From the cell containing the given text, extract its center point as (X, Y) coordinate. 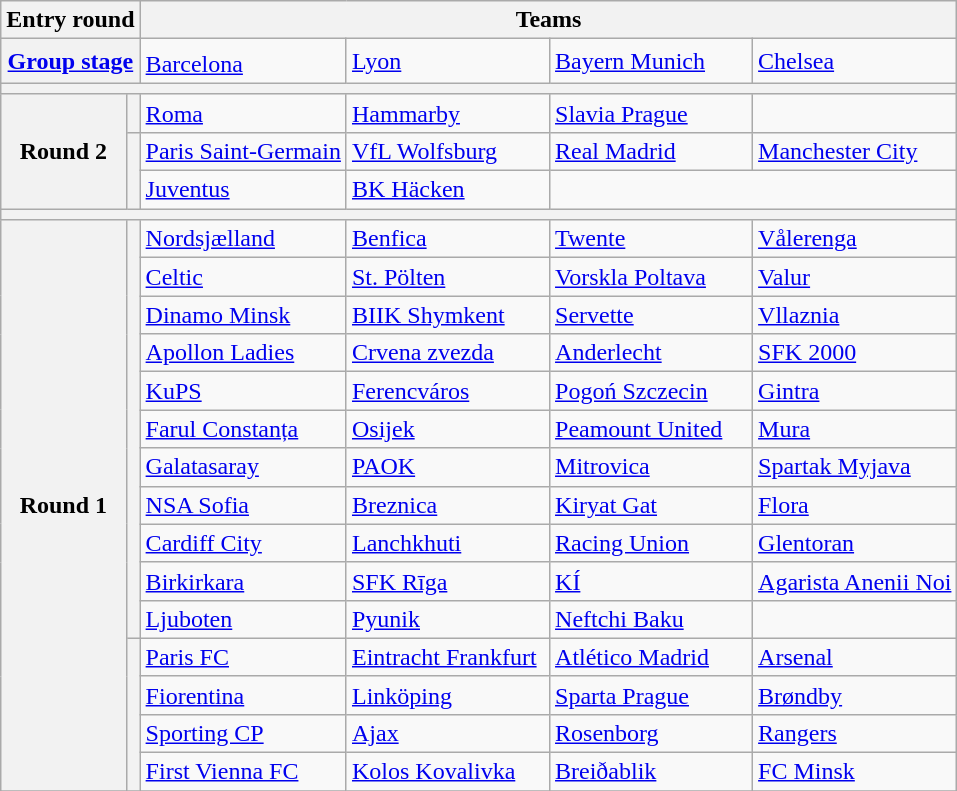
Vålerenga (855, 239)
Farul Constanța (243, 429)
Vllaznia (855, 315)
PAOK (448, 467)
Dinamo Minsk (243, 315)
Paris FC (243, 657)
Ljuboten (243, 619)
Valur (855, 277)
First Vienna FC (243, 772)
Pogoń Szczecin (652, 391)
Nordsjælland (243, 239)
BIIK Shymkent (448, 315)
Servette (652, 315)
Cardiff City (243, 543)
Peamount United (652, 429)
Eintracht Frankfurt (448, 657)
Arsenal (855, 657)
Breznica (448, 505)
VfL Wolfsburg (448, 151)
Round 1 (64, 506)
SFK Rīga (448, 581)
Group stage (70, 62)
NSA Sofia (243, 505)
Paris Saint-Germain (243, 151)
Slavia Prague (652, 113)
FC Minsk (855, 772)
Atlético Madrid (652, 657)
Round 2 (64, 151)
Brøndby (855, 695)
Sparta Prague (652, 695)
Bayern Munich (652, 62)
Osijek (448, 429)
Barcelona (243, 62)
Benfica (448, 239)
Linköping (448, 695)
Celtic (243, 277)
Manchester City (855, 151)
Racing Union (652, 543)
Kiryat Gat (652, 505)
Juventus (243, 190)
St. Pölten (448, 277)
Real Madrid (652, 151)
Spartak Myjava (855, 467)
Crvena zvezda (448, 353)
Entry round (70, 20)
Rosenborg (652, 733)
Fiorentina (243, 695)
Anderlecht (652, 353)
Kolos Kovalivka (448, 772)
SFK 2000 (855, 353)
Roma (243, 113)
Vorskla Poltava (652, 277)
BK Häcken (448, 190)
Birkirkara (243, 581)
Apollon Ladies (243, 353)
Rangers (855, 733)
Breiðablik (652, 772)
Agarista Anenii Noi (855, 581)
Twente (652, 239)
Teams (548, 20)
Hammarby (448, 113)
Galatasaray (243, 467)
Mura (855, 429)
Ferencváros (448, 391)
Chelsea (855, 62)
Gintra (855, 391)
Glentoran (855, 543)
KuPS (243, 391)
Sporting CP (243, 733)
Neftchi Baku (652, 619)
Pyunik (448, 619)
Flora (855, 505)
Lyon (448, 62)
Mitrovica (652, 467)
Ajax (448, 733)
KÍ (652, 581)
Lanchkhuti (448, 543)
